Output the (X, Y) coordinate of the center of the cell containing the given text.  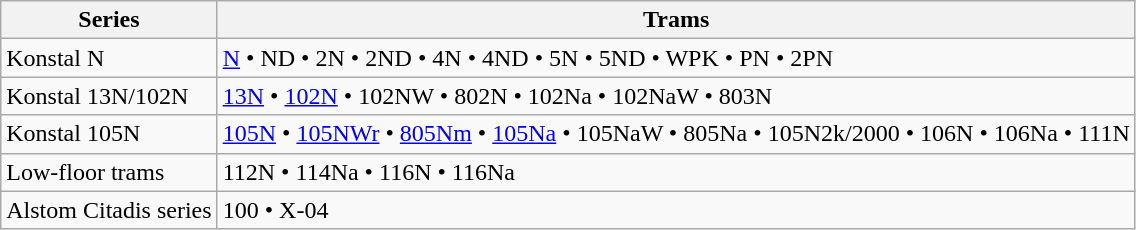
112N • 114Na • 116N • 116Na (676, 172)
Konstal 13N/102N (109, 96)
Trams (676, 20)
105N • 105NWr • 805Nm • 105Na • 105NaW • 805Na • 105N2k/2000 • 106N • 106Na • 111N (676, 134)
N • ND • 2N • 2ND • 4N • 4ND • 5N • 5ND • WPK • PN • 2PN (676, 58)
Low-floor trams (109, 172)
100 • X-04 (676, 210)
13N • 102N • 102NW • 802N • 102Na • 102NaW • 803N (676, 96)
Konstal N (109, 58)
Konstal 105N (109, 134)
Alstom Citadis series (109, 210)
Series (109, 20)
